Return [X, Y] of the center of cell containing provided text 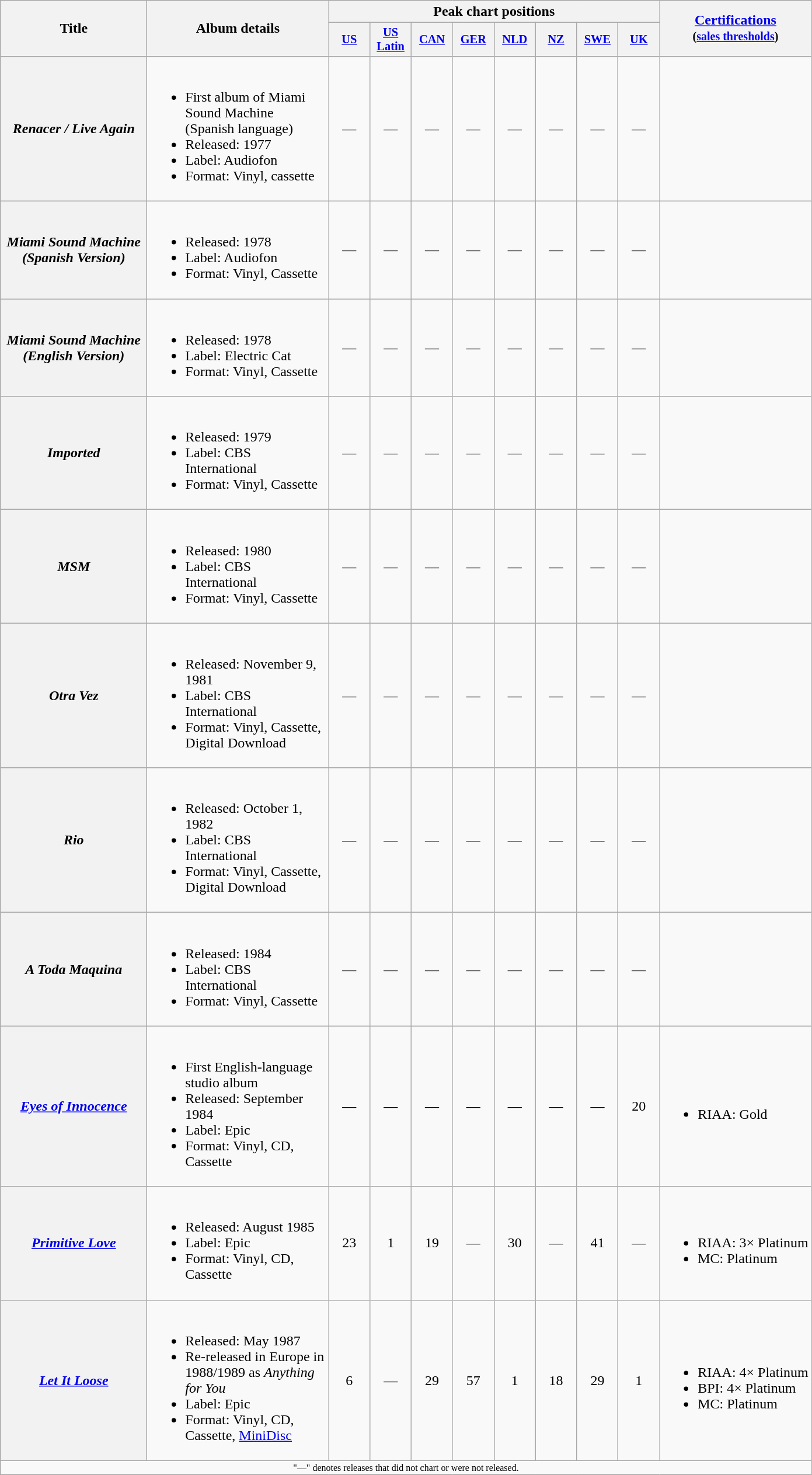
RIAA: Gold [736, 1106]
US Latin [391, 40]
Let It Loose [74, 1380]
"—" denotes releases that did not chart or were not released. [406, 1467]
19 [432, 1243]
57 [473, 1380]
Released: August 1985Label: EpicFormat: Vinyl, CD, Cassette [238, 1243]
41 [598, 1243]
Released: 1979Label: CBS InternationalFormat: Vinyl, Cassette [238, 453]
Imported [74, 453]
Renacer / Live Again [74, 128]
Title [74, 29]
23 [349, 1243]
A Toda Maquina [74, 969]
Released: 1980Label: CBS InternationalFormat: Vinyl, Cassette [238, 566]
GER [473, 40]
Miami Sound Machine (Spanish Version) [74, 250]
Released: 1978Label: AudiofonFormat: Vinyl, Cassette [238, 250]
Miami Sound Machine (English Version) [74, 348]
NZ [556, 40]
MSM [74, 566]
NLD [515, 40]
RIAA: 4× PlatinumBPI: 4× PlatinumMC: Platinum [736, 1380]
First album of Miami Sound Machine (Spanish language)Released: 1977Label: AudiofonFormat: Vinyl, cassette [238, 128]
SWE [598, 40]
First English-language studio albumReleased: September 1984Label: EpicFormat: Vinyl, CD, Cassette [238, 1106]
Rio [74, 840]
Released: May 1987Re-released in Europe in 1988/1989 as Anything for YouLabel: EpicFormat: Vinyl, CD, Cassette, MiniDisc [238, 1380]
Released: 1984Label: CBS InternationalFormat: Vinyl, Cassette [238, 969]
Released: October 1, 1982Label: CBS InternationalFormat: Vinyl, Cassette, Digital Download [238, 840]
US [349, 40]
6 [349, 1380]
Certifications(sales thresholds) [736, 29]
CAN [432, 40]
RIAA: 3× PlatinumMC: Platinum [736, 1243]
30 [515, 1243]
18 [556, 1380]
Album details [238, 29]
UK [639, 40]
20 [639, 1106]
Otra Vez [74, 695]
Eyes of Innocence [74, 1106]
Released: November 9, 1981Label: CBS InternationalFormat: Vinyl, Cassette, Digital Download [238, 695]
Released: 1978Label: Electric CatFormat: Vinyl, Cassette [238, 348]
Peak chart positions [494, 12]
Primitive Love [74, 1243]
